Provide the (X, Y) coordinate of the cell's center where the given text is located.  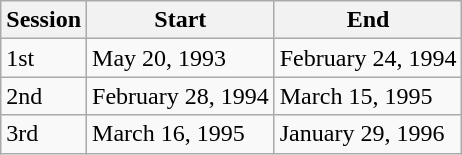
Start (181, 20)
May 20, 1993 (181, 58)
March 15, 1995 (368, 96)
Session (44, 20)
End (368, 20)
January 29, 1996 (368, 134)
1st (44, 58)
3rd (44, 134)
2nd (44, 96)
February 24, 1994 (368, 58)
March 16, 1995 (181, 134)
February 28, 1994 (181, 96)
